Locate the cell with the specified text and output its [X, Y] center coordinate. 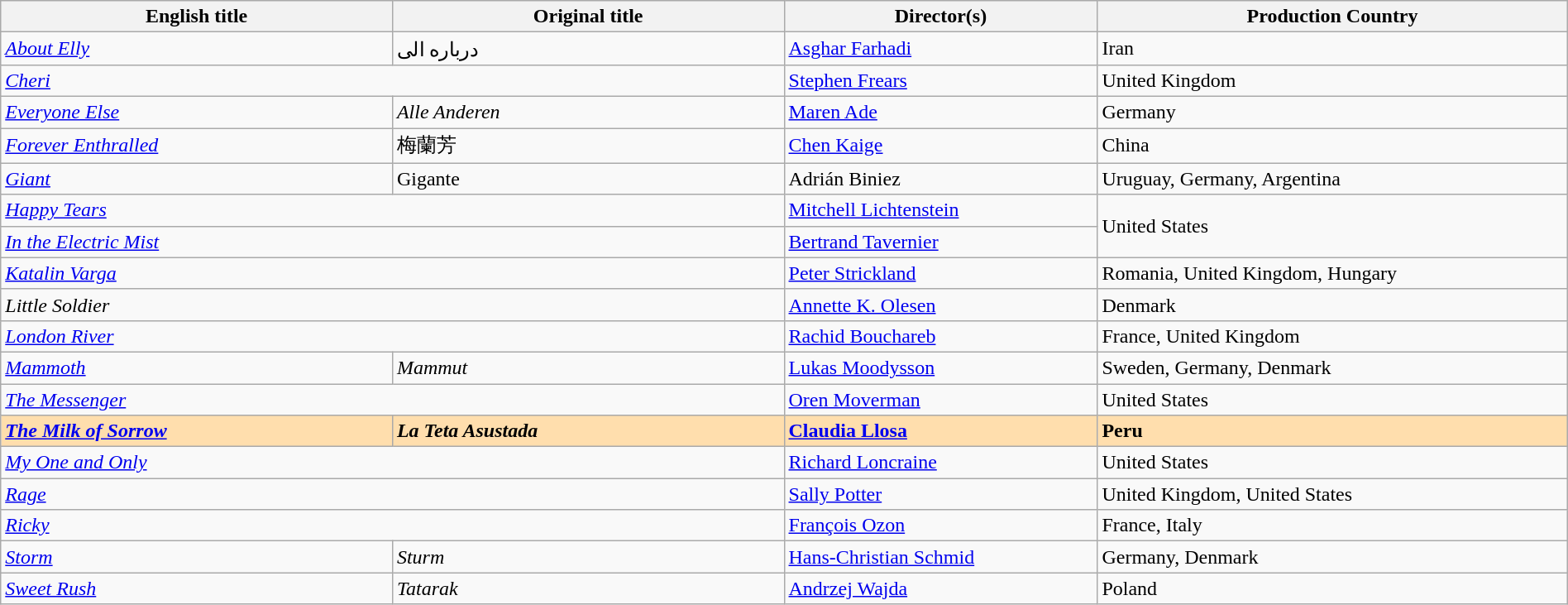
Mitchell Lichtenstein [941, 210]
Ricky [392, 526]
Cheri [392, 80]
Chen Kaige [941, 146]
Claudia Llosa [941, 431]
Rachid Bouchareb [941, 336]
Katalin Varga [392, 273]
Iran [1332, 49]
Peter Strickland [941, 273]
Tatarak [588, 588]
Mammoth [197, 367]
France, United Kingdom [1332, 336]
Germany [1332, 112]
Hans-Christian Schmid [941, 557]
Maren Ade [941, 112]
China [1332, 146]
Everyone Else [197, 112]
Annette K. Olesen [941, 305]
Uruguay, Germany, Argentina [1332, 179]
Germany, Denmark [1332, 557]
Lukas Moodysson [941, 367]
Denmark [1332, 305]
United Kingdom, United States [1332, 494]
درباره الی [588, 49]
Original title [588, 17]
Adrián Biniez [941, 179]
Peru [1332, 431]
In the Electric Mist [392, 242]
Forever Enthralled [197, 146]
English title [197, 17]
Happy Tears [392, 210]
Stephen Frears [941, 80]
Sturm [588, 557]
About Elly [197, 49]
Romania, United Kingdom, Hungary [1332, 273]
Sally Potter [941, 494]
Storm [197, 557]
La Teta Asustada [588, 431]
Bertrand Tavernier [941, 242]
Giant [197, 179]
The Messenger [392, 400]
My One and Only [392, 463]
Sweden, Germany, Denmark [1332, 367]
Oren Moverman [941, 400]
Director(s) [941, 17]
The Milk of Sorrow [197, 431]
Rage [392, 494]
梅蘭芳 [588, 146]
Poland [1332, 588]
Andrzej Wajda [941, 588]
Richard Loncraine [941, 463]
Alle Anderen [588, 112]
London River [392, 336]
Production Country [1332, 17]
François Ozon [941, 526]
United Kingdom [1332, 80]
Asghar Farhadi [941, 49]
Gigante [588, 179]
France, Italy [1332, 526]
Sweet Rush [197, 588]
Little Soldier [392, 305]
Mammut [588, 367]
